Extract the [X, Y] coordinate from the center of the cell holding the provided text.  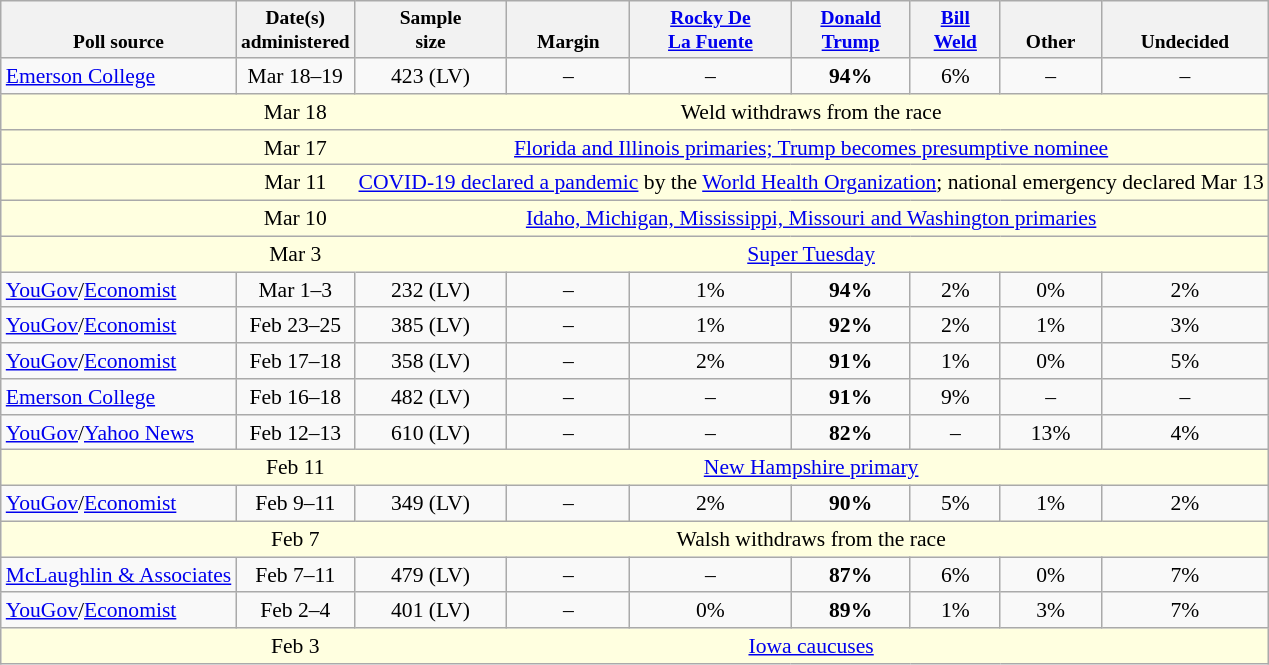
9% [955, 397]
13% [1050, 433]
Poll source [119, 30]
Feb 9–11 [295, 504]
Mar 10 [295, 219]
Mar 18 [295, 112]
BillWeld [955, 30]
Iowa caucuses [812, 646]
Weld withdraws from the race [812, 112]
Feb 16–18 [295, 397]
Feb 23–25 [295, 326]
New Hampshire primary [812, 468]
Mar 3 [295, 254]
Feb 7–11 [295, 575]
4% [1185, 433]
423 (LV) [430, 76]
Rocky DeLa Fuente [710, 30]
92% [850, 326]
Mar 1–3 [295, 290]
479 (LV) [430, 575]
DonaldTrump [850, 30]
Walsh withdraws from the race [812, 540]
82% [850, 433]
385 (LV) [430, 326]
87% [850, 575]
232 (LV) [430, 290]
Idaho, Michigan, Mississippi, Missouri and Washington primaries [812, 219]
Feb 17–18 [295, 361]
349 (LV) [430, 504]
McLaughlin & Associates [119, 575]
Mar 17 [295, 148]
Date(s)administered [295, 30]
401 (LV) [430, 611]
90% [850, 504]
COVID-19 declared a pandemic by the World Health Organization; national emergency declared Mar 13 [812, 183]
Feb 11 [295, 468]
Super Tuesday [812, 254]
Florida and Illinois primaries; Trump becomes presumptive nominee [812, 148]
Mar 11 [295, 183]
Other [1050, 30]
358 (LV) [430, 361]
482 (LV) [430, 397]
Mar 18–19 [295, 76]
Feb 2–4 [295, 611]
Margin [568, 30]
Feb 7 [295, 540]
Samplesize [430, 30]
Feb 12–13 [295, 433]
Undecided [1185, 30]
610 (LV) [430, 433]
89% [850, 611]
Feb 3 [295, 646]
YouGov/Yahoo News [119, 433]
